Return the (X, Y) coordinate for the center point of the cell that contains the specified text.  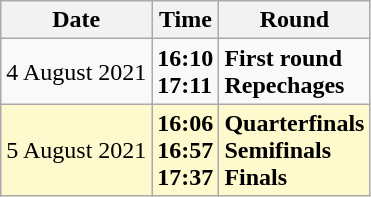
First roundRepechages (294, 72)
4 August 2021 (76, 72)
Date (76, 20)
Time (186, 20)
16:0616:5717:37 (186, 150)
QuarterfinalsSemifinalsFinals (294, 150)
Round (294, 20)
16:1017:11 (186, 72)
5 August 2021 (76, 150)
